Determine the [x, y] coordinate at the center of the cell enclosing the given text.  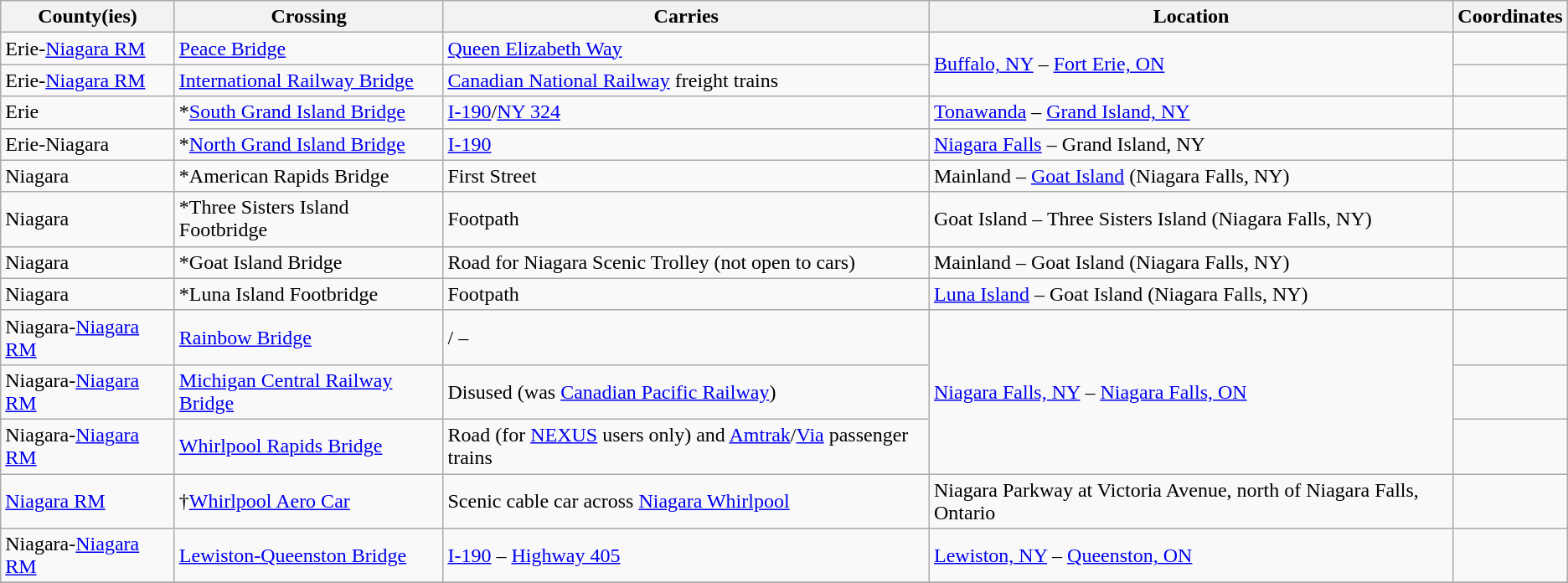
Whirlpool Rapids Bridge [308, 446]
First Street [686, 176]
*South Grand Island Bridge [308, 112]
Luna Island – Goat Island (Niagara Falls, NY) [1191, 294]
I-190 [686, 144]
I-190/NY 324 [686, 112]
*Goat Island Bridge [308, 262]
Canadian National Railway freight trains [686, 80]
Lewiston, NY – Queenston, ON [1191, 556]
†Whirlpool Aero Car [308, 501]
County(ies) [88, 17]
Road for Niagara Scenic Trolley (not open to cars) [686, 262]
Niagara RM [88, 501]
*Three Sisters Island Footbridge [308, 219]
Location [1191, 17]
Buffalo, NY – Fort Erie, ON [1191, 64]
Niagara Falls – Grand Island, NY [1191, 144]
Carries [686, 17]
Peace Bridge [308, 49]
/ – [686, 337]
Erie [88, 112]
Disused (was Canadian Pacific Railway) [686, 392]
Road (for NEXUS users only) and Amtrak/Via passenger trains [686, 446]
Tonawanda – Grand Island, NY [1191, 112]
Rainbow Bridge [308, 337]
Goat Island – Three Sisters Island (Niagara Falls, NY) [1191, 219]
Coordinates [1510, 17]
*American Rapids Bridge [308, 176]
Scenic cable car across Niagara Whirlpool [686, 501]
Niagara Falls, NY – Niagara Falls, ON [1191, 392]
Queen Elizabeth Way [686, 49]
*Luna Island Footbridge [308, 294]
Niagara Parkway at Victoria Avenue, north of Niagara Falls, Ontario [1191, 501]
Michigan Central Railway Bridge [308, 392]
International Railway Bridge [308, 80]
Crossing [308, 17]
*North Grand Island Bridge [308, 144]
Erie-Niagara [88, 144]
Lewiston-Queenston Bridge [308, 556]
I-190 – Highway 405 [686, 556]
